Output the [x, y] coordinate of the center of the cell containing the given text.  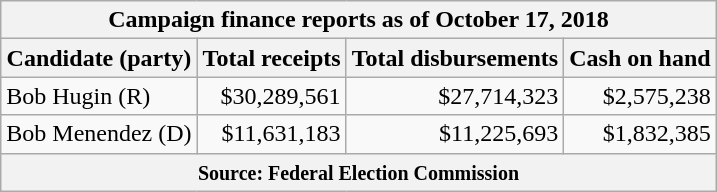
$1,832,385 [640, 134]
$11,225,693 [455, 134]
Campaign finance reports as of October 17, 2018 [358, 20]
Candidate (party) [99, 58]
Cash on hand [640, 58]
Total disbursements [455, 58]
Source: Federal Election Commission [358, 172]
$30,289,561 [272, 96]
Bob Hugin (R) [99, 96]
$27,714,323 [455, 96]
Total receipts [272, 58]
$2,575,238 [640, 96]
Bob Menendez (D) [99, 134]
$11,631,183 [272, 134]
